Search for the cell housing the specified text and yield its (X, Y) center coordinate. 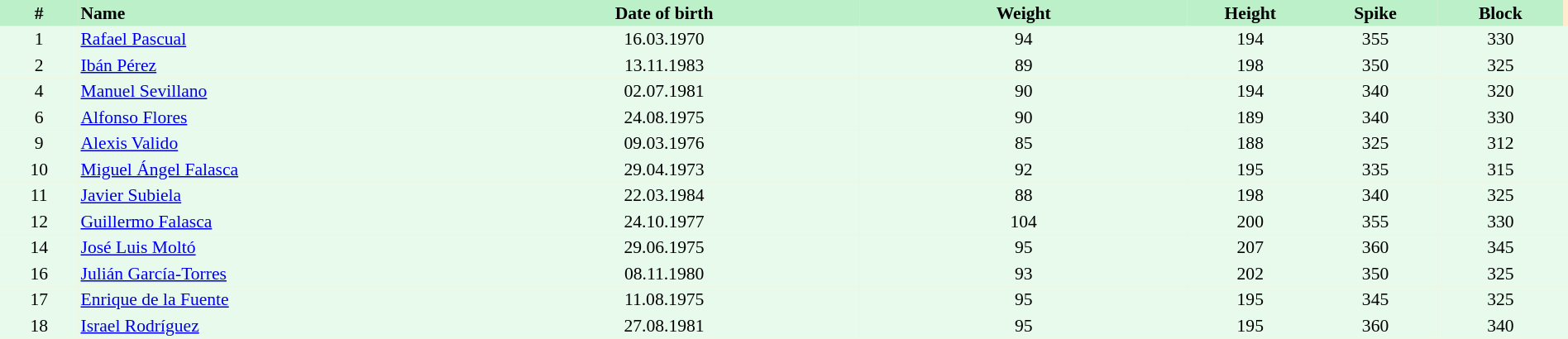
200 (1250, 222)
Enrique de la Fuente (273, 299)
Block (1500, 13)
4 (39, 91)
24.08.1975 (664, 117)
José Luis Moltó (273, 248)
10 (39, 169)
89 (1024, 65)
29.04.1973 (664, 169)
88 (1024, 195)
2 (39, 65)
202 (1250, 274)
Miguel Ángel Falasca (273, 169)
Rafael Pascual (273, 40)
Date of birth (664, 13)
Manuel Sevillano (273, 91)
Weight (1024, 13)
Javier Subiela (273, 195)
16 (39, 274)
24.10.1977 (664, 222)
Guillermo Falasca (273, 222)
12 (39, 222)
9 (39, 144)
188 (1250, 144)
1 (39, 40)
93 (1024, 274)
13.11.1983 (664, 65)
29.06.1975 (664, 248)
92 (1024, 169)
94 (1024, 40)
16.03.1970 (664, 40)
104 (1024, 222)
Name (273, 13)
14 (39, 248)
320 (1500, 91)
# (39, 13)
Alfonso Flores (273, 117)
207 (1250, 248)
315 (1500, 169)
Alexis Valido (273, 144)
Israel Rodríguez (273, 326)
11 (39, 195)
09.03.1976 (664, 144)
22.03.1984 (664, 195)
18 (39, 326)
17 (39, 299)
Height (1250, 13)
08.11.1980 (664, 274)
02.07.1981 (664, 91)
335 (1374, 169)
Spike (1374, 13)
Julián García-Torres (273, 274)
312 (1500, 144)
189 (1250, 117)
6 (39, 117)
11.08.1975 (664, 299)
Ibán Pérez (273, 65)
85 (1024, 144)
27.08.1981 (664, 326)
